Extract the (X, Y) coordinate from the center of the cell holding the provided text.  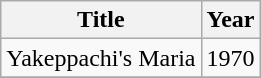
Yakeppachi's Maria (101, 58)
1970 (230, 58)
Year (230, 20)
Title (101, 20)
